Scan for the cell matching the given text and deliver its [x, y] coordinate at center. 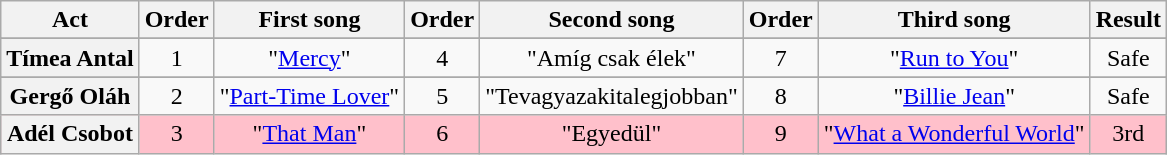
"Egyedül" [612, 134]
Tímea Antal [70, 58]
1 [176, 58]
Adél Csobot [70, 134]
"Run to You" [954, 58]
"Part-Time Lover" [309, 96]
8 [780, 96]
First song [309, 20]
"That Man" [309, 134]
Gergő Oláh [70, 96]
5 [442, 96]
Second song [612, 20]
2 [176, 96]
Result [1128, 20]
"What a Wonderful World" [954, 134]
3 [176, 134]
3rd [1128, 134]
4 [442, 58]
"Tevagyazakitalegjobban" [612, 96]
"Mercy" [309, 58]
"Billie Jean" [954, 96]
9 [780, 134]
7 [780, 58]
6 [442, 134]
Third song [954, 20]
"Amíg csak élek" [612, 58]
Act [70, 20]
